Return (x, y) of the center of cell containing provided text 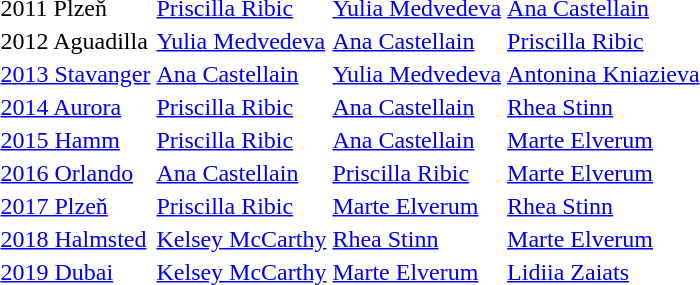
Kelsey McCarthy (242, 239)
Marte Elverum (417, 206)
Rhea Stinn (417, 239)
